Provide the [x, y] coordinate of the cell's center where the given text is located.  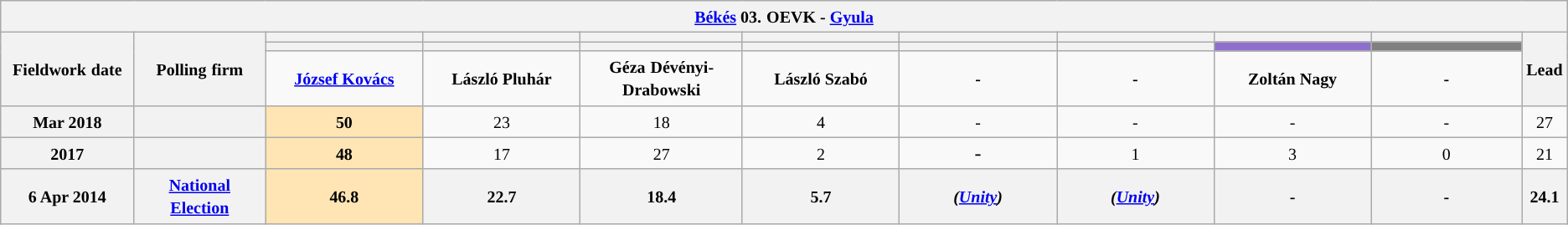
50 [344, 121]
2 [821, 153]
Polling firm [199, 69]
Zoltán Nagy [1292, 79]
Mar 2018 [67, 121]
József Kovács [344, 79]
Lead [1545, 69]
National Election [199, 196]
4 [821, 121]
23 [502, 121]
18.4 [662, 196]
5.7 [821, 196]
Géza Dévényi-Drabowski [662, 79]
6 Apr 2014 [67, 196]
3 [1292, 153]
21 [1545, 153]
Békés 03. OEVK - Gyula [784, 17]
Fieldwork date [67, 69]
1 [1136, 153]
18 [662, 121]
22.7 [502, 196]
0 [1447, 153]
46.8 [344, 196]
László Pluhár [502, 79]
24.1 [1545, 196]
2017 [67, 153]
17 [502, 153]
László Szabó [821, 79]
48 [344, 153]
